Search for the cell housing the specified text and yield its (X, Y) center coordinate. 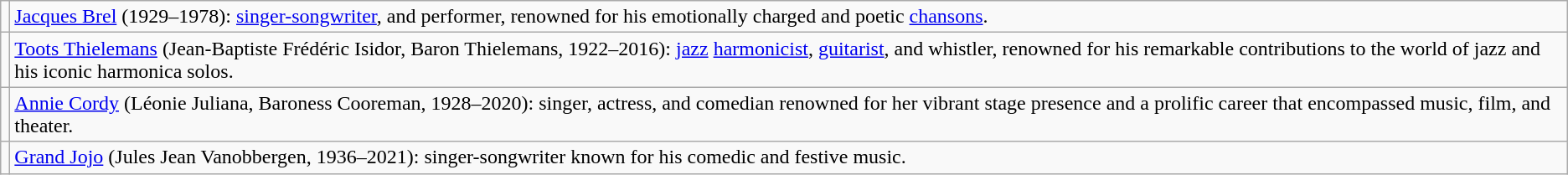
Jacques Brel (1929–1978): singer-songwriter, and performer, renowned for his emotionally charged and poetic chansons. (789, 17)
Grand Jojo (Jules Jean Vanobbergen, 1936–2021): singer-songwriter known for his comedic and festive music. (789, 157)
